Capture the cell that displays the provided text and extract its [x, y] central coordinate. 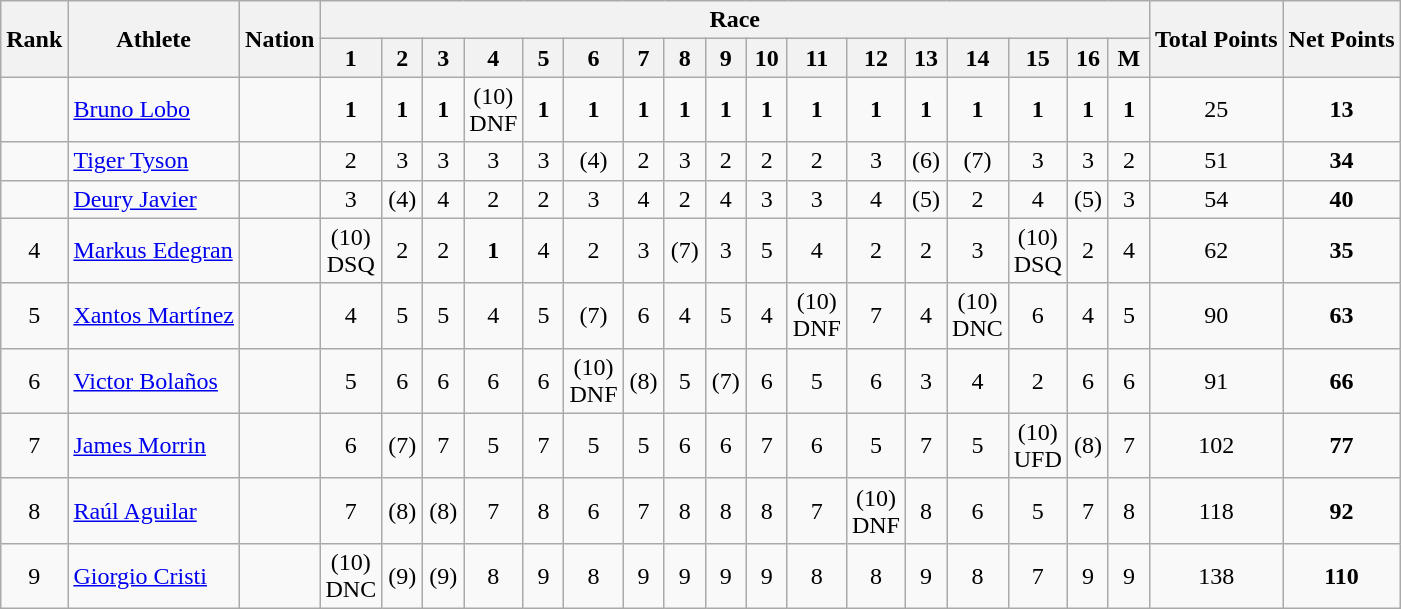
10 [766, 58]
Race [735, 20]
James Morrin [154, 446]
118 [1216, 510]
14 [978, 58]
62 [1216, 250]
138 [1216, 576]
Bruno Lobo [154, 110]
(6) [926, 161]
51 [1216, 161]
Markus Edegran [154, 250]
Deury Javier [154, 199]
63 [1342, 316]
Athlete [154, 39]
11 [816, 58]
91 [1216, 380]
Raúl Aguilar [154, 510]
90 [1216, 316]
Tiger Tyson [154, 161]
66 [1342, 380]
40 [1342, 199]
Victor Bolaños [154, 380]
102 [1216, 446]
Xantos Martínez [154, 316]
92 [1342, 510]
M [1128, 58]
12 [876, 58]
Net Points [1342, 39]
25 [1216, 110]
110 [1342, 576]
Total Points [1216, 39]
16 [1088, 58]
77 [1342, 446]
15 [1038, 58]
Nation [280, 39]
Rank [34, 39]
Giorgio Cristi [154, 576]
54 [1216, 199]
35 [1342, 250]
34 [1342, 161]
(10)UFD [1038, 446]
